Output the (x, y) coordinate of the center of the cell containing the given text.  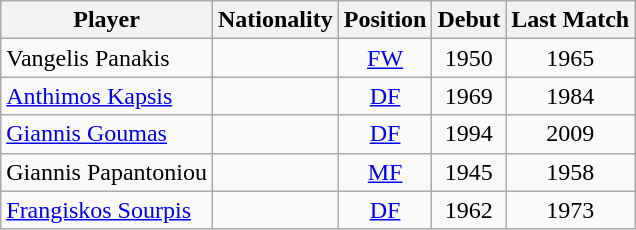
1958 (570, 172)
1973 (570, 210)
1962 (469, 210)
Last Match (570, 20)
Position (385, 20)
1950 (469, 58)
Anthimos Kapsis (107, 96)
Giannis Goumas (107, 134)
Frangiskos Sourpis (107, 210)
1965 (570, 58)
2009 (570, 134)
1984 (570, 96)
Vangelis Panakis (107, 58)
1969 (469, 96)
Player (107, 20)
Nationality (275, 20)
FW (385, 58)
Giannis Papantoniou (107, 172)
MF (385, 172)
1945 (469, 172)
1994 (469, 134)
Debut (469, 20)
